Extract the [X, Y] coordinate from the center of the cell holding the provided text.  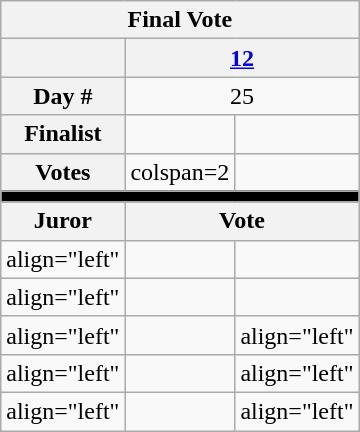
colspan=2 [180, 172]
Day # [63, 96]
12 [242, 58]
Vote [242, 221]
25 [242, 96]
Finalist [63, 134]
Final Vote [180, 20]
Juror [63, 221]
Votes [63, 172]
